Identify which cell holds the provided text, then report its (x, y) central coordinate. 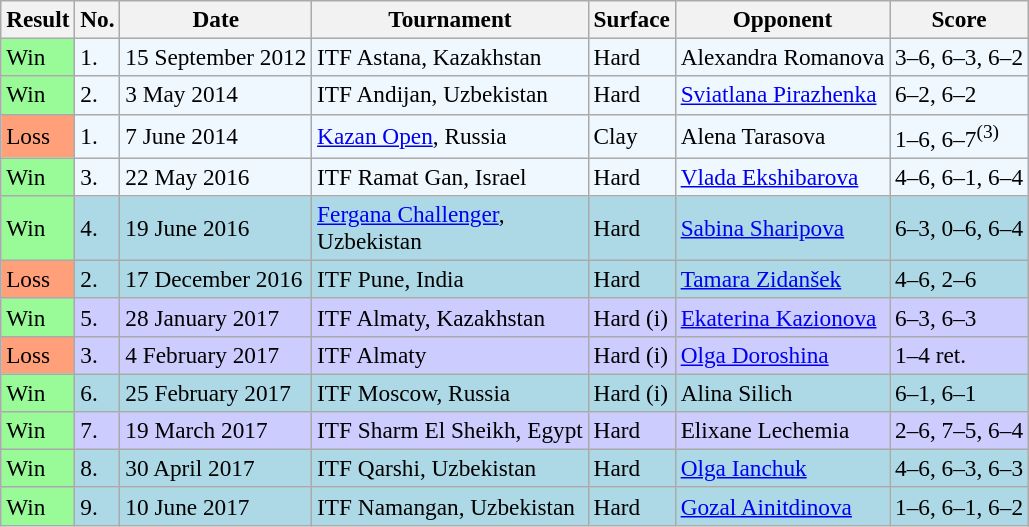
Opponent (782, 19)
Alina Silich (782, 393)
9. (98, 506)
6–1, 6–1 (960, 393)
Score (960, 19)
22 May 2016 (216, 177)
6–3, 6–3 (960, 317)
No. (98, 19)
19 March 2017 (216, 430)
4. (98, 228)
6. (98, 393)
ITF Ramat Gan, Israel (450, 177)
28 January 2017 (216, 317)
6–3, 0–6, 6–4 (960, 228)
ITF Pune, India (450, 279)
ITF Andijan, Uzbekistan (450, 95)
Olga Ianchuk (782, 468)
Alena Tarasova (782, 136)
Tournament (450, 19)
Surface (632, 19)
ITF Almaty, Kazakhstan (450, 317)
ITF Qarshi, Uzbekistan (450, 468)
19 June 2016 (216, 228)
ITF Namangan, Uzbekistan (450, 506)
3–6, 6–3, 6–2 (960, 57)
Elixane Lechemia (782, 430)
8. (98, 468)
10 June 2017 (216, 506)
Tamara Zidanšek (782, 279)
25 February 2017 (216, 393)
4–6, 6–1, 6–4 (960, 177)
Fergana Challenger, Uzbekistan (450, 228)
ITF Astana, Kazakhstan (450, 57)
3 May 2014 (216, 95)
17 December 2016 (216, 279)
30 April 2017 (216, 468)
Sviatlana Pirazhenka (782, 95)
Alexandra Romanova (782, 57)
1–6, 6–1, 6–2 (960, 506)
ITF Almaty (450, 355)
ITF Sharm El Sheikh, Egypt (450, 430)
7 June 2014 (216, 136)
2–6, 7–5, 6–4 (960, 430)
4 February 2017 (216, 355)
Olga Doroshina (782, 355)
Date (216, 19)
Ekaterina Kazionova (782, 317)
Sabina Sharipova (782, 228)
1–6, 6–7(3) (960, 136)
Vlada Ekshibarova (782, 177)
Kazan Open, Russia (450, 136)
6–2, 6–2 (960, 95)
ITF Moscow, Russia (450, 393)
Clay (632, 136)
Gozal Ainitdinova (782, 506)
15 September 2012 (216, 57)
Result (38, 19)
4–6, 6–3, 6–3 (960, 468)
4–6, 2–6 (960, 279)
1–4 ret. (960, 355)
5. (98, 317)
7. (98, 430)
